Output the (X, Y) coordinate of the center of the cell containing the given text.  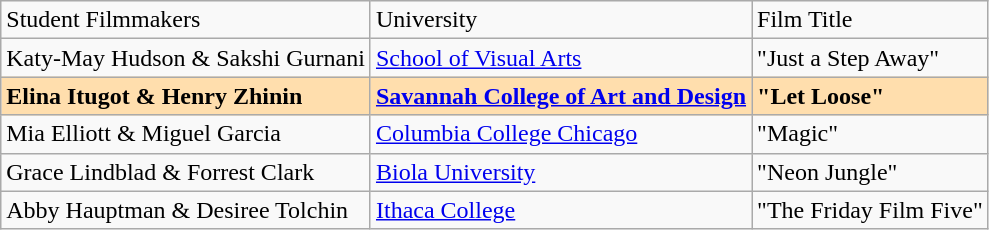
"Just a Step Away" (870, 58)
School of Visual Arts (560, 58)
Abby Hauptman & Desiree Tolchin (186, 210)
University (560, 20)
"The Friday Film Five" (870, 210)
Columbia College Chicago (560, 134)
"Neon Jungle" (870, 172)
Film Title (870, 20)
Savannah College of Art and Design (560, 96)
Ithaca College (560, 210)
Biola University (560, 172)
Elina Itugot & Henry Zhinin (186, 96)
Katy-May Hudson & Sakshi Gurnani (186, 58)
"Let Loose" (870, 96)
Mia Elliott & Miguel Garcia (186, 134)
Student Filmmakers (186, 20)
"Magic" (870, 134)
Grace Lindblad & Forrest Clark (186, 172)
